Locate the cell with the specified text and output its (x, y) center coordinate. 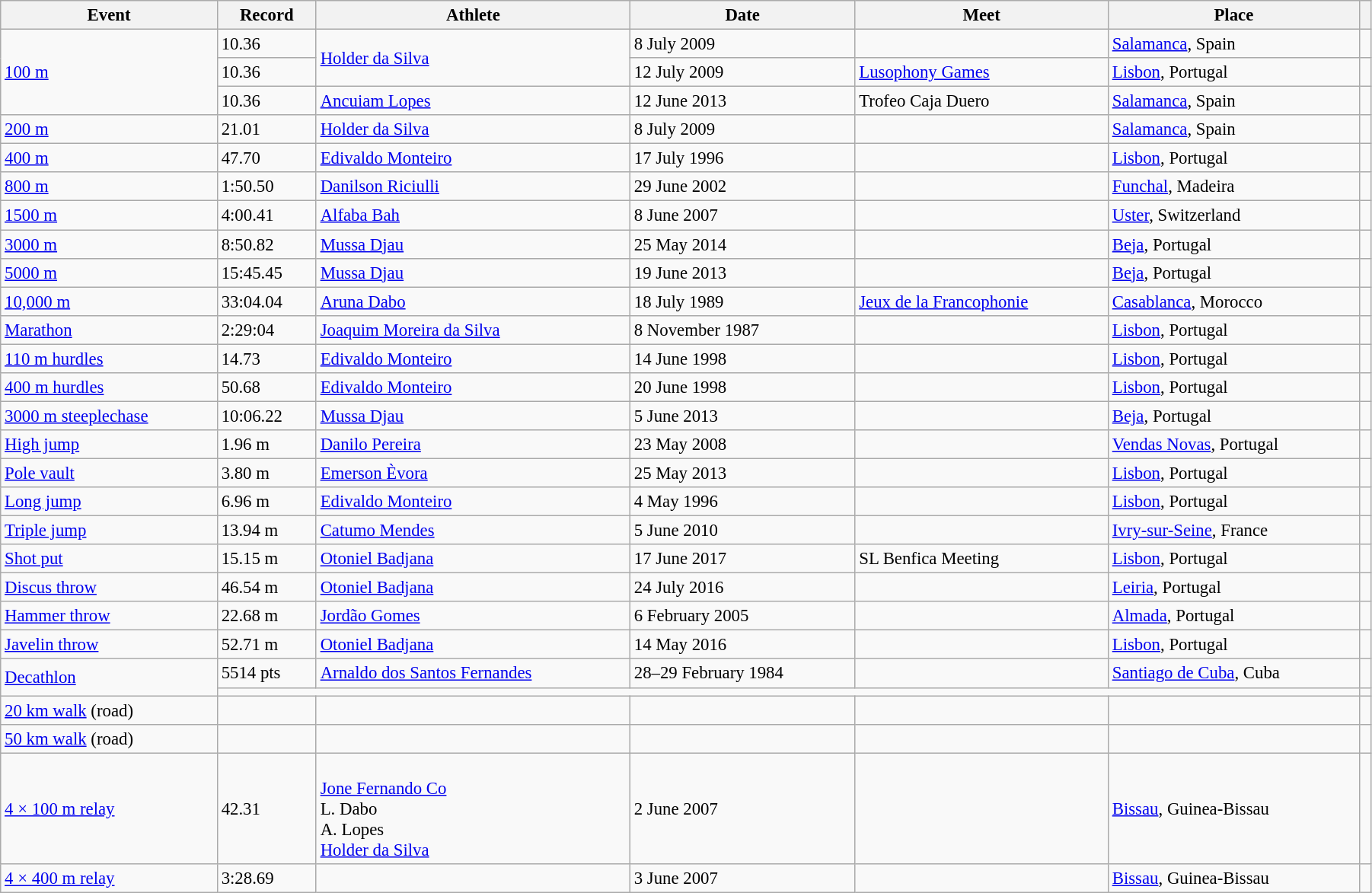
3 June 2007 (742, 879)
15:45.45 (266, 273)
14 May 2016 (742, 645)
Decathlon (110, 678)
3000 m steeplechase (110, 416)
Casablanca, Morocco (1233, 301)
8 June 2007 (742, 215)
Catumo Mendes (473, 531)
Danilson Riciulli (473, 187)
21.01 (266, 129)
Ivry-sur-Seine, France (1233, 531)
19 June 2013 (742, 273)
4 × 400 m relay (110, 879)
14 June 1998 (742, 359)
1500 m (110, 215)
8 November 1987 (742, 330)
22.68 m (266, 616)
Hammer throw (110, 616)
10,000 m (110, 301)
Uster, Switzerland (1233, 215)
Ancuiam Lopes (473, 101)
Funchal, Madeira (1233, 187)
Vendas Novas, Portugal (1233, 445)
400 m hurdles (110, 387)
12 July 2009 (742, 72)
6 February 2005 (742, 616)
4:00.41 (266, 215)
Jordão Gomes (473, 616)
47.70 (266, 158)
8:50.82 (266, 244)
400 m (110, 158)
15.15 m (266, 559)
Jeux de la Francophonie (982, 301)
4 May 1996 (742, 502)
100 m (110, 73)
50.68 (266, 387)
110 m hurdles (110, 359)
Lusophony Games (982, 72)
1:50.50 (266, 187)
46.54 m (266, 588)
52.71 m (266, 645)
Jone Fernando CoL. DaboA. LopesHolder da Silva (473, 808)
800 m (110, 187)
Discus throw (110, 588)
Athlete (473, 15)
Long jump (110, 502)
Shot put (110, 559)
Date (742, 15)
12 June 2013 (742, 101)
Almada, Portugal (1233, 616)
Pole vault (110, 473)
Aruna Dabo (473, 301)
23 May 2008 (742, 445)
14.73 (266, 359)
Javelin throw (110, 645)
5 June 2010 (742, 531)
17 July 1996 (742, 158)
Alfaba Bah (473, 215)
3:28.69 (266, 879)
Danilo Pereira (473, 445)
13.94 m (266, 531)
Place (1233, 15)
42.31 (266, 808)
Emerson Èvora (473, 473)
Joaquim Moreira da Silva (473, 330)
3.80 m (266, 473)
5514 pts (266, 674)
High jump (110, 445)
5000 m (110, 273)
3000 m (110, 244)
2 June 2007 (742, 808)
17 June 2017 (742, 559)
Santiago de Cuba, Cuba (1233, 674)
Trofeo Caja Duero (982, 101)
5 June 2013 (742, 416)
33:04.04 (266, 301)
Event (110, 15)
2:29:04 (266, 330)
24 July 2016 (742, 588)
20 km walk (road) (110, 710)
25 May 2013 (742, 473)
Triple jump (110, 531)
20 June 1998 (742, 387)
4 × 100 m relay (110, 808)
Record (266, 15)
10:06.22 (266, 416)
Marathon (110, 330)
SL Benfica Meeting (982, 559)
200 m (110, 129)
Arnaldo dos Santos Fernandes (473, 674)
29 June 2002 (742, 187)
1.96 m (266, 445)
28–29 February 1984 (742, 674)
50 km walk (road) (110, 738)
25 May 2014 (742, 244)
Leiria, Portugal (1233, 588)
18 July 1989 (742, 301)
6.96 m (266, 502)
Meet (982, 15)
